Return the [x, y] coordinate for the center point of the cell that contains the specified text.  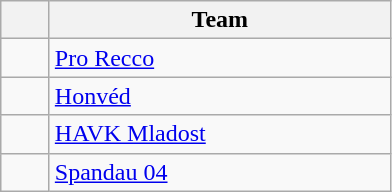
Team [220, 20]
Honvéd [220, 96]
Spandau 04 [220, 172]
HAVK Mladost [220, 134]
Pro Recco [220, 58]
